Find where the given text appears and provide that cell's center as [X, Y] coordinate. 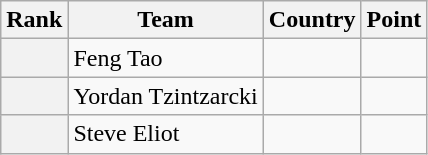
Feng Tao [166, 58]
Point [394, 20]
Country [312, 20]
Rank [34, 20]
Team [166, 20]
Yordan Tzintzarcki [166, 96]
Steve Eliot [166, 134]
